Pinpoint the cell where the given text exists, returning its (x, y) midpoint coordinate. 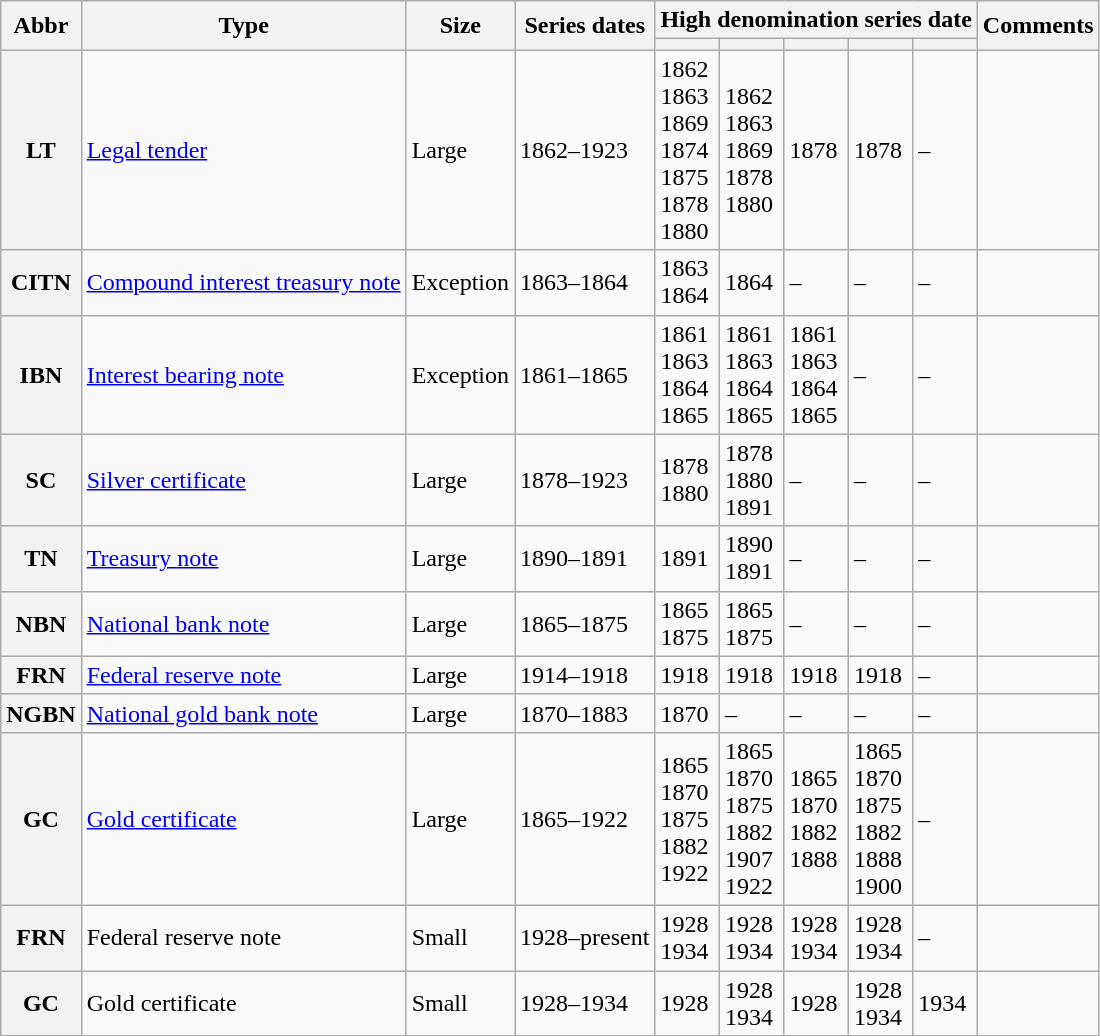
187818801891 (751, 480)
Comments (1038, 26)
Series dates (585, 26)
1914–1918 (585, 675)
Abbr (41, 26)
High denomination series date (816, 20)
NBN (41, 624)
NGBN (41, 713)
1863–1864 (585, 282)
1865187018821888 (816, 818)
Size (460, 26)
SC (41, 480)
18781880 (687, 480)
Legal tender (244, 150)
1862186318691874187518781880 (687, 150)
Silver certificate (244, 480)
1934 (945, 1002)
1865–1922 (585, 818)
1928–present (585, 938)
186518701875188218881900 (880, 818)
18631864 (687, 282)
1891 (687, 558)
IBN (41, 374)
1878–1923 (585, 480)
1864 (751, 282)
1870 (687, 713)
LT (41, 150)
TN (41, 558)
Type (244, 26)
National gold bank note (244, 713)
18901891 (751, 558)
1890–1891 (585, 558)
National bank note (244, 624)
CITN (41, 282)
186518701875188219071922 (751, 818)
1865–1875 (585, 624)
1862–1923 (585, 150)
Compound interest treasury note (244, 282)
1928–1934 (585, 1002)
1861–1865 (585, 374)
Treasury note (244, 558)
18621863186918781880 (751, 150)
18651870187518821922 (687, 818)
Interest bearing note (244, 374)
1870–1883 (585, 713)
